From the cell containing the given text, extract its center point as [x, y] coordinate. 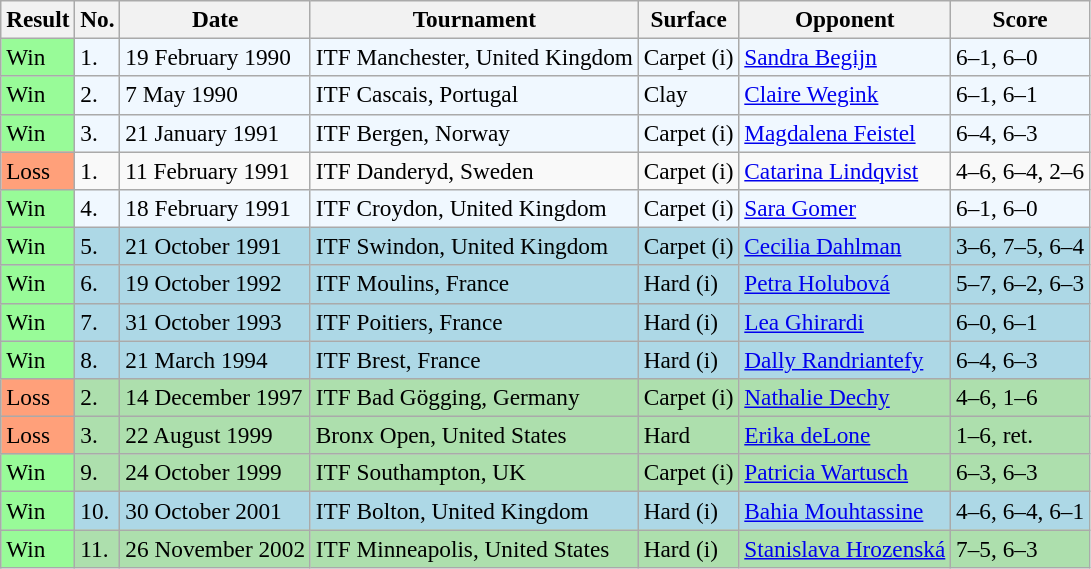
24 October 1999 [215, 473]
Result [38, 19]
10. [98, 510]
Bronx Open, United States [474, 435]
14 December 1997 [215, 397]
Sara Gomer [845, 208]
6. [98, 284]
Catarina Lindqvist [845, 170]
Magdalena Feistel [845, 133]
4–6, 1–6 [1020, 397]
9. [98, 473]
Stanislava Hrozenská [845, 548]
11 February 1991 [215, 170]
7–5, 6–3 [1020, 548]
5. [98, 246]
ITF Danderyd, Sweden [474, 170]
21 March 1994 [215, 359]
Clay [688, 95]
Patricia Wartusch [845, 473]
ITF Swindon, United Kingdom [474, 246]
6–1, 6–1 [1020, 95]
18 February 1991 [215, 208]
19 October 1992 [215, 284]
No. [98, 19]
11. [98, 548]
Lea Ghirardi [845, 322]
ITF Bergen, Norway [474, 133]
5–7, 6–2, 6–3 [1020, 284]
ITF Cascais, Portugal [474, 95]
Bahia Mouhtassine [845, 510]
Erika deLone [845, 435]
26 November 2002 [215, 548]
4. [98, 208]
Cecilia Dahlman [845, 246]
6–0, 6–1 [1020, 322]
4–6, 6–4, 6–1 [1020, 510]
ITF Poitiers, France [474, 322]
7. [98, 322]
ITF Bad Gögging, Germany [474, 397]
Dally Randriantefy [845, 359]
Opponent [845, 19]
31 October 1993 [215, 322]
Score [1020, 19]
3–6, 7–5, 6–4 [1020, 246]
21 January 1991 [215, 133]
Nathalie Dechy [845, 397]
ITF Moulins, France [474, 284]
21 October 1991 [215, 246]
Date [215, 19]
ITF Southampton, UK [474, 473]
6–3, 6–3 [1020, 473]
ITF Brest, France [474, 359]
22 August 1999 [215, 435]
ITF Croydon, United Kingdom [474, 208]
19 February 1990 [215, 57]
Sandra Begijn [845, 57]
30 October 2001 [215, 510]
ITF Manchester, United Kingdom [474, 57]
Hard [688, 435]
Surface [688, 19]
7 May 1990 [215, 95]
Claire Wegink [845, 95]
ITF Bolton, United Kingdom [474, 510]
4–6, 6–4, 2–6 [1020, 170]
1–6, ret. [1020, 435]
ITF Minneapolis, United States [474, 548]
Tournament [474, 19]
Petra Holubová [845, 284]
8. [98, 359]
